Extract the (X, Y) coordinate from the center of the cell holding the provided text.  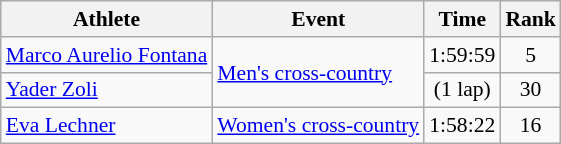
Yader Zoli (107, 90)
Rank (530, 19)
Men's cross-country (318, 72)
Women's cross-country (318, 126)
1:58:22 (462, 126)
1:59:59 (462, 55)
30 (530, 90)
(1 lap) (462, 90)
Eva Lechner (107, 126)
Event (318, 19)
Athlete (107, 19)
5 (530, 55)
Time (462, 19)
16 (530, 126)
Marco Aurelio Fontana (107, 55)
